Output the (X, Y) coordinate of the center of the cell containing the given text.  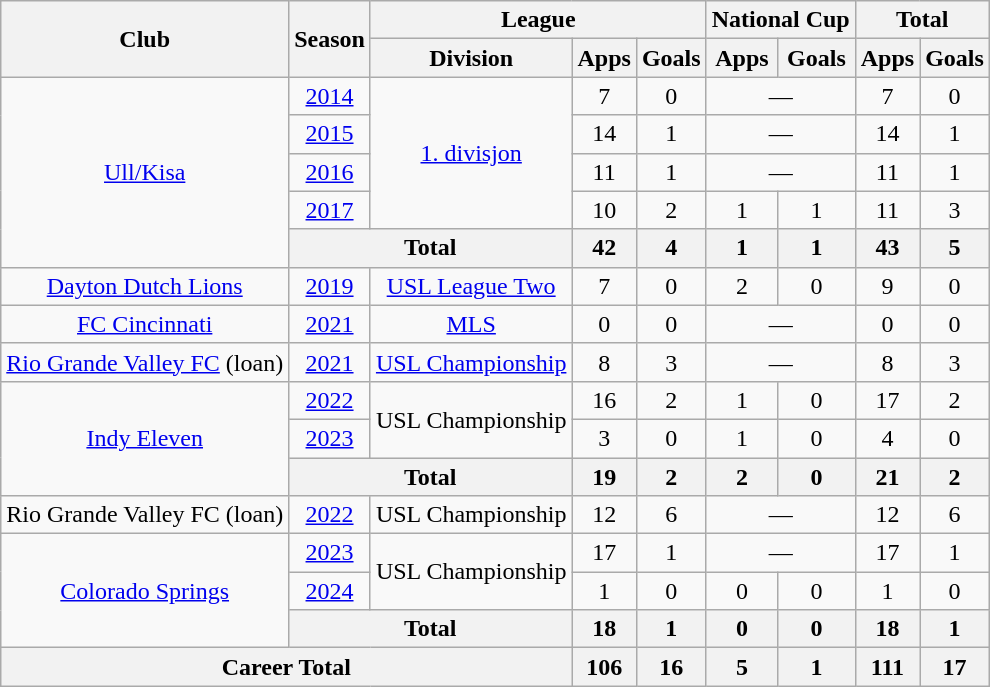
Ull/Kisa (145, 172)
Career Total (286, 667)
19 (604, 477)
Colorado Springs (145, 591)
2017 (330, 210)
2024 (330, 591)
2016 (330, 172)
10 (604, 210)
1. divisjon (471, 153)
9 (887, 286)
111 (887, 667)
42 (604, 248)
21 (887, 477)
FC Cincinnati (145, 324)
Season (330, 39)
Indy Eleven (145, 438)
League (538, 20)
43 (887, 248)
2014 (330, 96)
USL League Two (471, 286)
Division (471, 58)
Dayton Dutch Lions (145, 286)
2015 (330, 134)
2019 (330, 286)
Club (145, 39)
MLS (471, 324)
National Cup (780, 20)
106 (604, 667)
